Determine the (X, Y) coordinate at the center of the cell enclosing the given text.  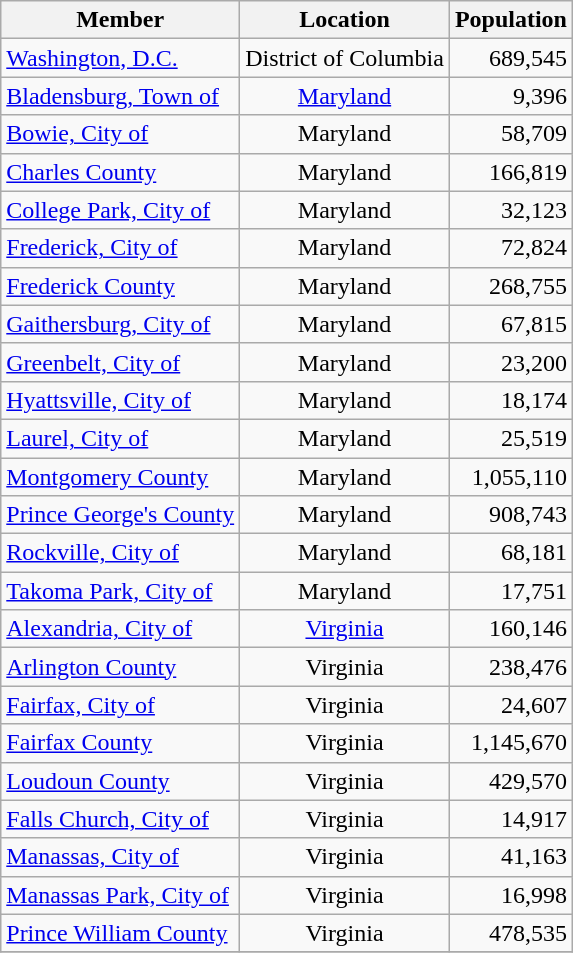
Takoma Park, City of (120, 591)
Location (345, 20)
College Park, City of (120, 210)
908,743 (510, 515)
Charles County (120, 172)
23,200 (510, 362)
Alexandria, City of (120, 629)
25,519 (510, 438)
160,146 (510, 629)
16,998 (510, 895)
67,815 (510, 324)
68,181 (510, 553)
238,476 (510, 667)
Frederick County (120, 286)
Member (120, 20)
Gaithersburg, City of (120, 324)
Falls Church, City of (120, 819)
32,123 (510, 210)
Greenbelt, City of (120, 362)
Prince William County (120, 933)
689,545 (510, 58)
17,751 (510, 591)
1,145,670 (510, 743)
Laurel, City of (120, 438)
429,570 (510, 781)
166,819 (510, 172)
District of Columbia (345, 58)
9,396 (510, 96)
1,055,110 (510, 477)
Manassas, City of (120, 857)
18,174 (510, 400)
Frederick, City of (120, 248)
Bowie, City of (120, 134)
Prince George's County (120, 515)
41,163 (510, 857)
Rockville, City of (120, 553)
Montgomery County (120, 477)
24,607 (510, 705)
478,535 (510, 933)
268,755 (510, 286)
Hyattsville, City of (120, 400)
Arlington County (120, 667)
Fairfax, City of (120, 705)
Bladensburg, Town of (120, 96)
Manassas Park, City of (120, 895)
58,709 (510, 134)
Fairfax County (120, 743)
Population (510, 20)
14,917 (510, 819)
Loudoun County (120, 781)
Washington, D.C. (120, 58)
72,824 (510, 248)
